Return the (X, Y) coordinate for the center point of the cell that contains the specified text.  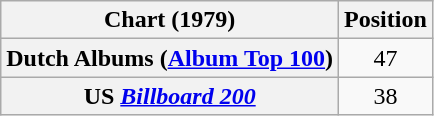
Dutch Albums (Album Top 100) (170, 58)
Chart (1979) (170, 20)
US Billboard 200 (170, 96)
Position (386, 20)
47 (386, 58)
38 (386, 96)
